Extract the (X, Y) coordinate from the center of the cell holding the provided text.  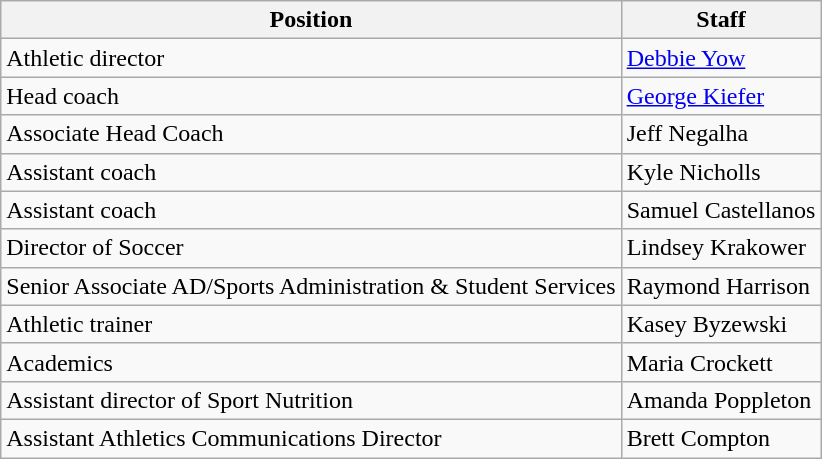
Kyle Nicholls (721, 172)
Kasey Byzewski (721, 324)
Amanda Poppleton (721, 400)
Brett Compton (721, 438)
Director of Soccer (311, 248)
Lindsey Krakower (721, 248)
Jeff Negalha (721, 134)
Raymond Harrison (721, 286)
Athletic director (311, 58)
Academics (311, 362)
Maria Crockett (721, 362)
George Kiefer (721, 96)
Assistant director of Sport Nutrition (311, 400)
Head coach (311, 96)
Staff (721, 20)
Samuel Castellanos (721, 210)
Athletic trainer (311, 324)
Senior Associate AD/Sports Administration & Student Services (311, 286)
Debbie Yow (721, 58)
Associate Head Coach (311, 134)
Position (311, 20)
Assistant Athletics Communications Director (311, 438)
